Scan for the cell matching the given text and deliver its [x, y] coordinate at center. 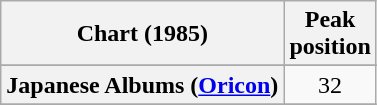
Peakposition [330, 34]
Chart (1985) [142, 34]
Japanese Albums (Oricon) [142, 85]
32 [330, 85]
